Detect which cell encompasses the target text, then output its (x, y) center coordinate. 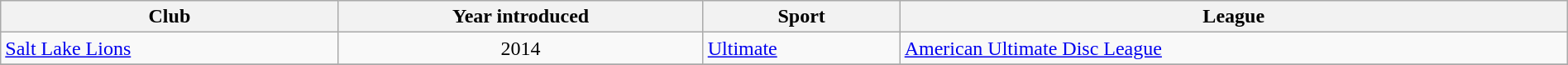
Salt Lake Lions (170, 48)
League (1234, 17)
2014 (521, 48)
Year introduced (521, 17)
Club (170, 17)
Sport (801, 17)
Ultimate (801, 48)
American Ultimate Disc League (1234, 48)
